Return the [X, Y] coordinate for the center point of the cell that contains the specified text.  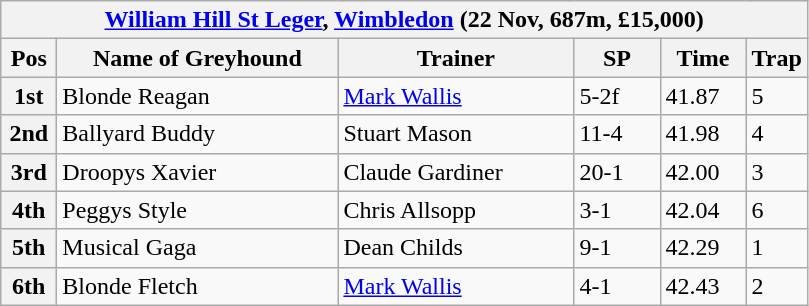
Time [703, 58]
William Hill St Leger, Wimbledon (22 Nov, 687m, £15,000) [404, 20]
42.29 [703, 248]
1st [29, 96]
Stuart Mason [456, 134]
5-2f [617, 96]
Pos [29, 58]
5th [29, 248]
6th [29, 286]
42.04 [703, 210]
3 [776, 172]
5 [776, 96]
Trainer [456, 58]
SP [617, 58]
3rd [29, 172]
Blonde Fletch [198, 286]
Ballyard Buddy [198, 134]
6 [776, 210]
42.43 [703, 286]
4-1 [617, 286]
Peggys Style [198, 210]
Droopys Xavier [198, 172]
4th [29, 210]
1 [776, 248]
Blonde Reagan [198, 96]
41.98 [703, 134]
9-1 [617, 248]
3-1 [617, 210]
Chris Allsopp [456, 210]
20-1 [617, 172]
Musical Gaga [198, 248]
2 [776, 286]
11-4 [617, 134]
Trap [776, 58]
41.87 [703, 96]
Name of Greyhound [198, 58]
42.00 [703, 172]
4 [776, 134]
2nd [29, 134]
Dean Childs [456, 248]
Claude Gardiner [456, 172]
